Extract the [X, Y] coordinate from the center of the cell holding the provided text.  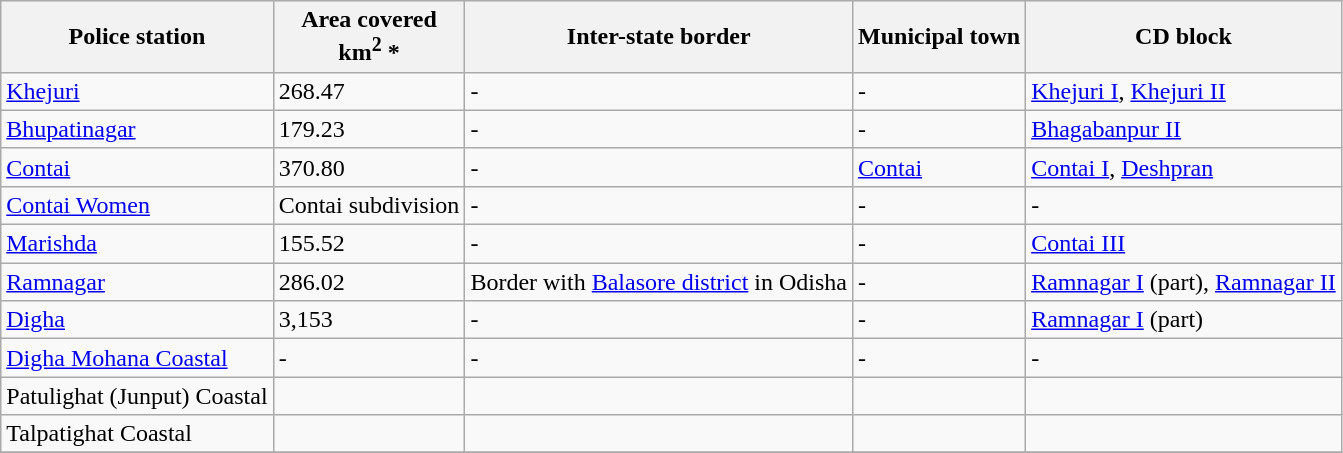
CD block [1184, 37]
179.23 [369, 129]
Ramnagar I (part) [1184, 320]
Digha [137, 320]
Municipal town [940, 37]
Inter-state border [659, 37]
Contai III [1184, 244]
Talpatighat Coastal [137, 434]
Khejuri [137, 91]
Border with Balasore district in Odisha [659, 282]
Bhagabanpur II [1184, 129]
Contai Women [137, 205]
Contai subdivision [369, 205]
Ramnagar I (part), Ramnagar II [1184, 282]
3,153 [369, 320]
286.02 [369, 282]
Bhupatinagar [137, 129]
Police station [137, 37]
155.52 [369, 244]
Area coveredkm2 * [369, 37]
Digha Mohana Coastal [137, 358]
Contai I, Deshpran [1184, 167]
268.47 [369, 91]
Khejuri I, Khejuri II [1184, 91]
370.80 [369, 167]
Ramnagar [137, 282]
Marishda [137, 244]
Patulighat (Junput) Coastal [137, 396]
